Capture the cell that displays the provided text and extract its (X, Y) central coordinate. 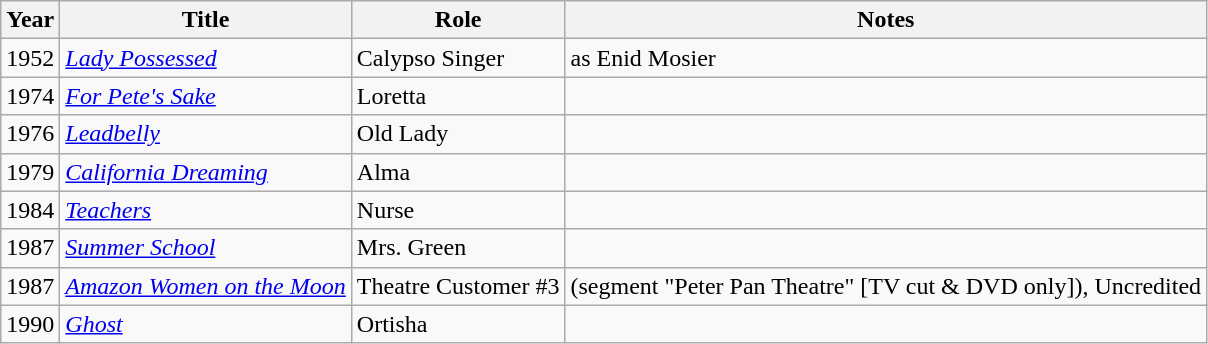
(segment "Peter Pan Theatre" [TV cut & DVD only]), Uncredited (886, 286)
Year (30, 20)
Lady Possessed (206, 58)
Teachers (206, 210)
Mrs. Green (458, 248)
Title (206, 20)
1990 (30, 324)
as Enid Mosier (886, 58)
1952 (30, 58)
Summer School (206, 248)
1984 (30, 210)
For Pete's Sake (206, 96)
1976 (30, 134)
Nurse (458, 210)
Amazon Women on the Moon (206, 286)
Calypso Singer (458, 58)
California Dreaming (206, 172)
Alma (458, 172)
Role (458, 20)
Loretta (458, 96)
Ghost (206, 324)
Old Lady (458, 134)
1974 (30, 96)
Theatre Customer #3 (458, 286)
Notes (886, 20)
Leadbelly (206, 134)
Ortisha (458, 324)
1979 (30, 172)
